Provide the (x, y) coordinate of the cell's center where the given text is located.  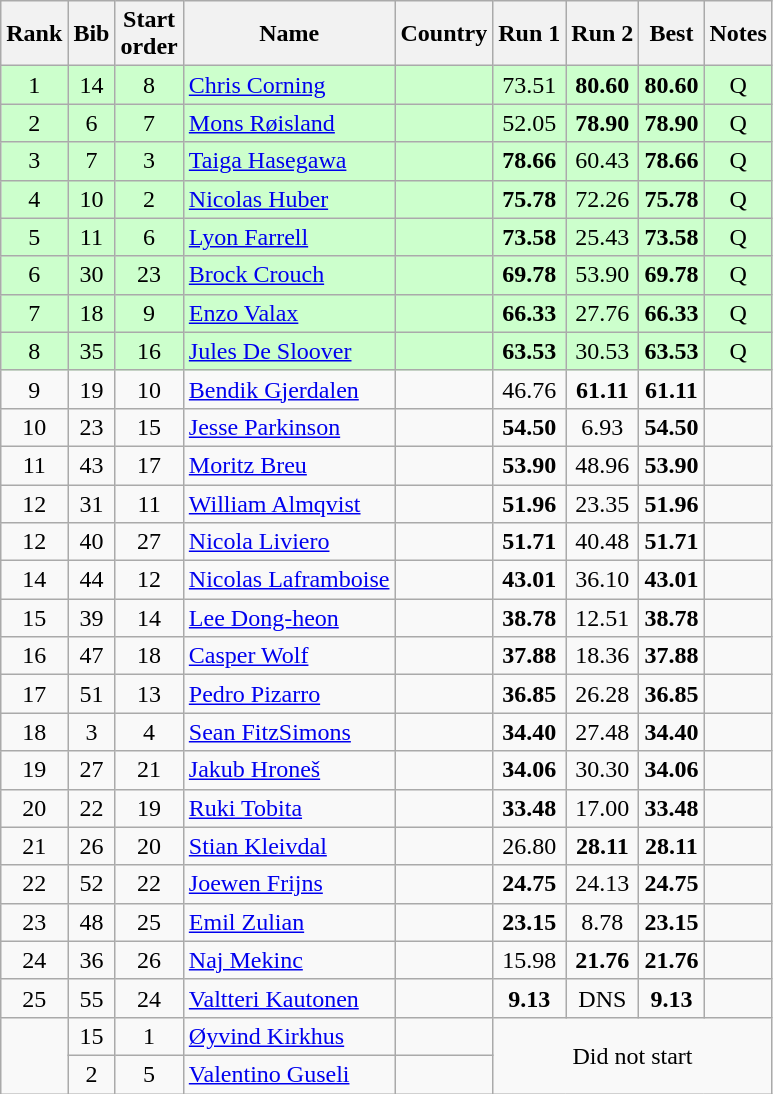
Best (672, 34)
Valentino Guseli (289, 1074)
15.98 (530, 960)
Nicola Liviero (289, 542)
48.96 (602, 465)
43 (92, 465)
30.30 (602, 770)
Nicolas Huber (289, 199)
Bib (92, 34)
Bendik Gjerdalen (289, 389)
Enzo Valax (289, 313)
Ruki Tobita (289, 808)
Jules De Sloover (289, 351)
Joewen Frijns (289, 884)
26.80 (530, 846)
Lyon Farrell (289, 237)
Lee Dong-heon (289, 618)
36 (92, 960)
Name (289, 34)
25.43 (602, 237)
6.93 (602, 427)
Valtteri Kautonen (289, 998)
30.53 (602, 351)
Emil Zulian (289, 922)
36.10 (602, 580)
39 (92, 618)
DNS (602, 998)
40 (92, 542)
Rank (34, 34)
Run 2 (602, 34)
Mons Røisland (289, 123)
30 (92, 275)
Did not start (633, 1055)
Notes (738, 34)
Country (444, 34)
52 (92, 884)
Øyvind Kirkhus (289, 1036)
24.13 (602, 884)
Jakub Hroneš (289, 770)
60.43 (602, 161)
Nicolas Laframboise (289, 580)
Brock Crouch (289, 275)
Jesse Parkinson (289, 427)
Taiga Hasegawa (289, 161)
Casper Wolf (289, 656)
Naj Mekinc (289, 960)
Sean FitzSimons (289, 732)
46.76 (530, 389)
Moritz Breu (289, 465)
73.51 (530, 85)
12.51 (602, 618)
40.48 (602, 542)
27.48 (602, 732)
47 (92, 656)
52.05 (530, 123)
Stian Kleivdal (289, 846)
8.78 (602, 922)
27.76 (602, 313)
48 (92, 922)
William Almqvist (289, 503)
13 (149, 694)
26.28 (602, 694)
18.36 (602, 656)
23.35 (602, 503)
55 (92, 998)
17.00 (602, 808)
Startorder (149, 34)
35 (92, 351)
72.26 (602, 199)
Run 1 (530, 34)
Chris Corning (289, 85)
44 (92, 580)
Pedro Pizarro (289, 694)
51 (92, 694)
31 (92, 503)
